Scan for the cell matching the given text and deliver its [x, y] coordinate at center. 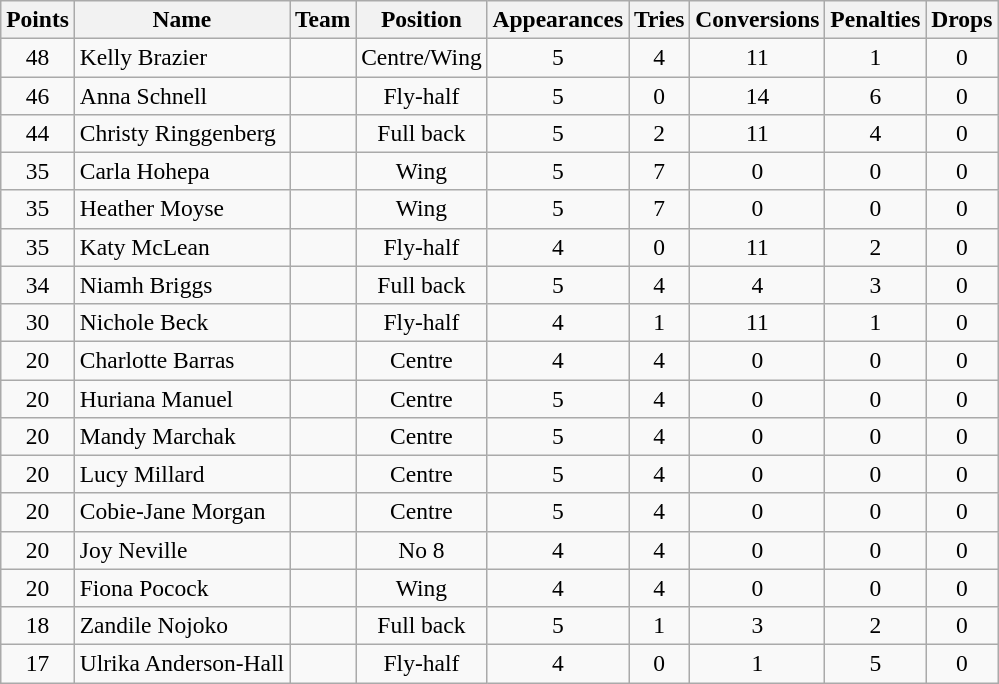
Lucy Millard [182, 474]
Mandy Marchak [182, 436]
Nichole Beck [182, 322]
17 [38, 663]
Joy Neville [182, 550]
Team [323, 19]
Christy Ringgenberg [182, 133]
Fiona Pocock [182, 588]
Cobie-Jane Morgan [182, 512]
Conversions [758, 19]
Points [38, 19]
Name [182, 19]
Penalties [876, 19]
No 8 [422, 550]
Anna Schnell [182, 95]
30 [38, 322]
Carla Hohepa [182, 171]
Heather Moyse [182, 209]
Charlotte Barras [182, 360]
Position [422, 19]
18 [38, 625]
Appearances [558, 19]
Zandile Nojoko [182, 625]
Huriana Manuel [182, 398]
14 [758, 95]
Tries [660, 19]
44 [38, 133]
46 [38, 95]
Katy McLean [182, 247]
34 [38, 285]
6 [876, 95]
Niamh Briggs [182, 285]
Drops [962, 19]
Centre/Wing [422, 57]
48 [38, 57]
Kelly Brazier [182, 57]
Ulrika Anderson-Hall [182, 663]
